Find where the given text appears and provide that cell's center as (X, Y) coordinate. 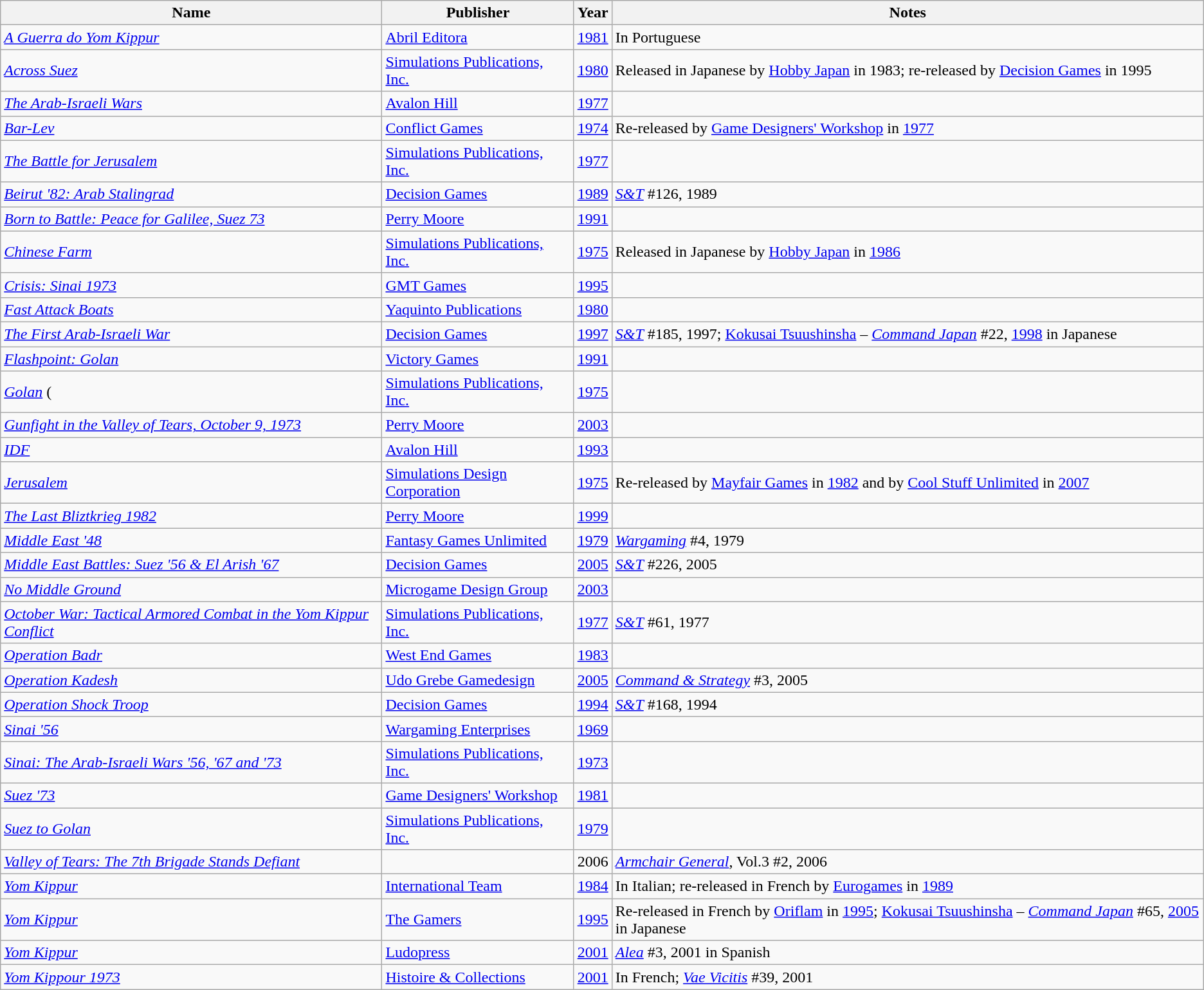
Re-released by Mayfair Games in 1982 and by Cool Stuff Unlimited in 2007 (908, 482)
The Last Bliztkrieg 1982 (192, 516)
A Guerra do Yom Kippur (192, 37)
Operation Kadesh (192, 680)
Flashpoint: Golan (192, 358)
Middle East Battles: Suez '56 & El Arish '67 (192, 565)
Publisher (478, 13)
S&T #226, 2005 (908, 565)
1974 (593, 128)
The First Arab-Israeli War (192, 334)
In French; Vae Vicitis #39, 2001 (908, 977)
Ludopress (478, 953)
Re-released in French by Oriflam in 1995; Kokusai Tsuushinsha – Command Japan #65, 2005 in Japanese (908, 920)
1993 (593, 450)
Operation Shock Troop (192, 704)
1973 (593, 762)
Fast Attack Boats (192, 309)
S&T #126, 1989 (908, 194)
Year (593, 13)
1969 (593, 729)
Command & Strategy #3, 2005 (908, 680)
S&T #168, 1994 (908, 704)
The Gamers (478, 920)
Golan ( (192, 392)
Operation Badr (192, 655)
Name (192, 13)
1997 (593, 334)
Middle East '48 (192, 540)
Udo Grebe Gamedesign (478, 680)
Sinai: The Arab-Israeli Wars '56, '67 and '73 (192, 762)
International Team (478, 886)
Born to Battle: Peace for Galilee, Suez 73 (192, 219)
Re-released by Game Designers' Workshop in 1977 (908, 128)
Valley of Tears: The 7th Brigade Stands Defiant (192, 862)
Game Designers' Workshop (478, 795)
1994 (593, 704)
1984 (593, 886)
Released in Japanese by Hobby Japan in 1983; re-released by Decision Games in 1995 (908, 71)
October War: Tactical Armored Combat in the Yom Kippur Conflict (192, 623)
Chinese Farm (192, 252)
Beirut '82: Arab Stalingrad (192, 194)
In Italian; re-released in French by Eurogames in 1989 (908, 886)
Simulations Design Corporation (478, 482)
No Middle Ground (192, 589)
Victory Games (478, 358)
Suez to Golan (192, 829)
The Arab-Israeli Wars (192, 104)
Microgame Design Group (478, 589)
S&T #61, 1977 (908, 623)
The Battle for Jerusalem (192, 161)
Armchair General, Vol.3 #2, 2006 (908, 862)
Released in Japanese by Hobby Japan in 1986 (908, 252)
Bar-Lev (192, 128)
1999 (593, 516)
Gunfight in the Valley of Tears, October 9, 1973 (192, 425)
Yom Kippour 1973 (192, 977)
2006 (593, 862)
Alea #3, 2001 in Spanish (908, 953)
Wargaming #4, 1979 (908, 540)
Notes (908, 13)
Wargaming Enterprises (478, 729)
GMT Games (478, 285)
Conflict Games (478, 128)
Histoire & Collections (478, 977)
Suez '73 (192, 795)
Abril Editora (478, 37)
Sinai '56 (192, 729)
Across Suez (192, 71)
Fantasy Games Unlimited (478, 540)
1989 (593, 194)
IDF (192, 450)
Yaquinto Publications (478, 309)
West End Games (478, 655)
Crisis: Sinai 1973 (192, 285)
S&T #185, 1997; Kokusai Tsuushinsha – Command Japan #22, 1998 in Japanese (908, 334)
1983 (593, 655)
Jerusalem (192, 482)
In Portuguese (908, 37)
